Determine the (x, y) coordinate at the center of the cell enclosing the given text.  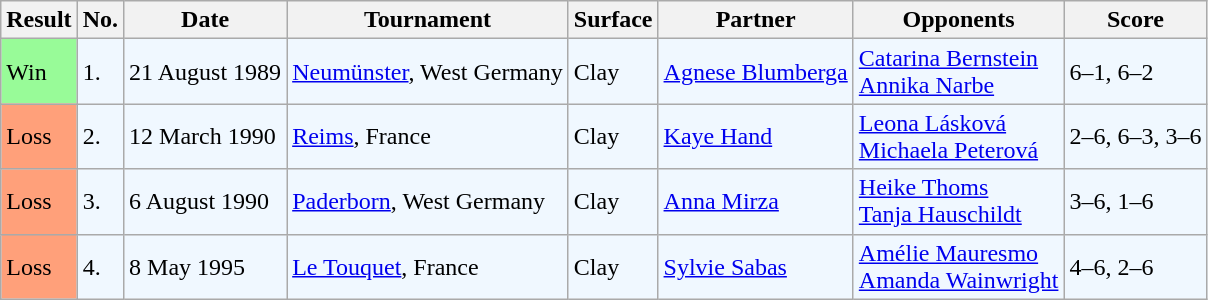
2. (100, 136)
Score (1136, 20)
3–6, 1–6 (1136, 202)
Kaye Hand (756, 136)
Agnese Blumberga (756, 72)
Heike Thoms Tanja Hauschildt (958, 202)
Partner (756, 20)
Neumünster, West Germany (428, 72)
6–1, 6–2 (1136, 72)
Le Touquet, France (428, 266)
Result (39, 20)
21 August 1989 (206, 72)
Catarina Bernstein Annika Narbe (958, 72)
Opponents (958, 20)
Anna Mirza (756, 202)
12 March 1990 (206, 136)
1. (100, 72)
Sylvie Sabas (756, 266)
Leona Lásková Michaela Peterová (958, 136)
No. (100, 20)
2–6, 6–3, 3–6 (1136, 136)
Surface (613, 20)
8 May 1995 (206, 266)
3. (100, 202)
Win (39, 72)
Date (206, 20)
Reims, France (428, 136)
Paderborn, West Germany (428, 202)
6 August 1990 (206, 202)
4. (100, 266)
4–6, 2–6 (1136, 266)
Amélie Mauresmo Amanda Wainwright (958, 266)
Tournament (428, 20)
